Return [X, Y] of the center of cell containing provided text 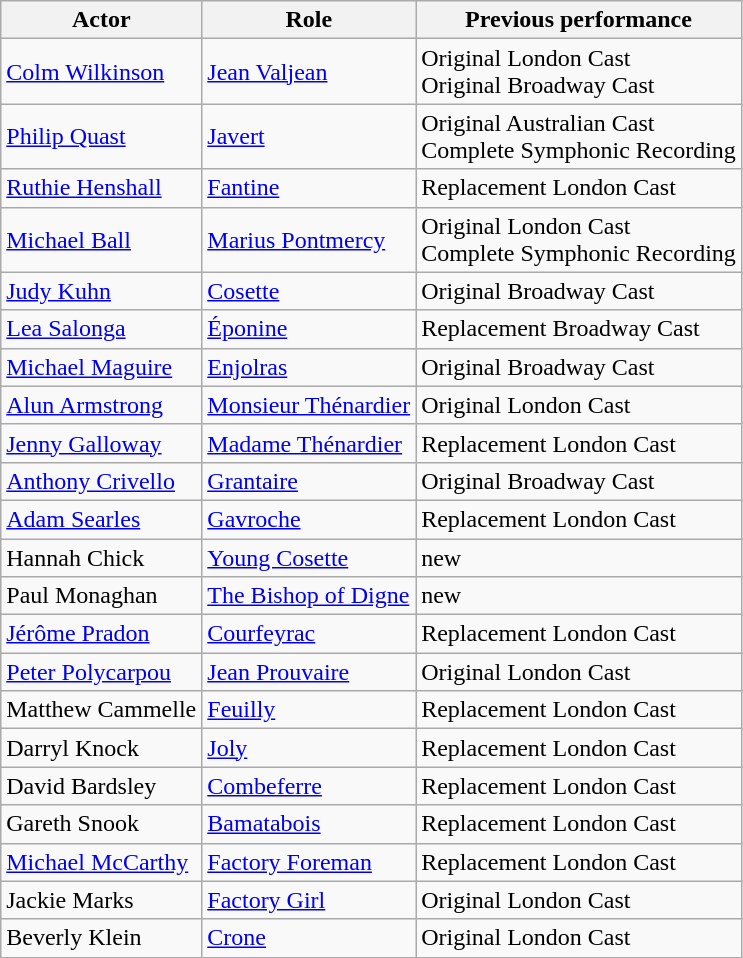
Courfeyrac [309, 634]
Michael Ball [102, 240]
Lea Salonga [102, 329]
Hannah Chick [102, 557]
Éponine [309, 329]
Gavroche [309, 519]
Combeferre [309, 786]
Fantine [309, 188]
Gareth Snook [102, 824]
Crone [309, 938]
Jean Valjean [309, 72]
Philip Quast [102, 136]
Enjolras [309, 367]
Javert [309, 136]
Ruthie Henshall [102, 188]
Grantaire [309, 481]
Joly [309, 748]
Alun Armstrong [102, 405]
Paul Monaghan [102, 596]
Cosette [309, 291]
Jean Prouvaire [309, 672]
Bamatabois [309, 824]
Role [309, 20]
Anthony Crivello [102, 481]
David Bardsley [102, 786]
Original Australian CastComplete Symphonic Recording [579, 136]
Peter Polycarpou [102, 672]
Judy Kuhn [102, 291]
Beverly Klein [102, 938]
Actor [102, 20]
The Bishop of Digne [309, 596]
Original London CastComplete Symphonic Recording [579, 240]
Michael McCarthy [102, 862]
Jenny Galloway [102, 443]
Matthew Cammelle [102, 710]
Feuilly [309, 710]
Colm Wilkinson [102, 72]
Darryl Knock [102, 748]
Jérôme Pradon [102, 634]
Previous performance [579, 20]
Adam Searles [102, 519]
Jackie Marks [102, 900]
Michael Maguire [102, 367]
Madame Thénardier [309, 443]
Factory Foreman [309, 862]
Monsieur Thénardier [309, 405]
Replacement Broadway Cast [579, 329]
Original London CastOriginal Broadway Cast [579, 72]
Young Cosette [309, 557]
Factory Girl [309, 900]
Marius Pontmercy [309, 240]
